Output the [x, y] coordinate of the center of the cell containing the given text.  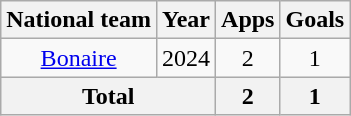
National team [79, 20]
Total [108, 96]
Goals [315, 20]
2024 [186, 58]
Apps [248, 20]
Bonaire [79, 58]
Year [186, 20]
